From the cell containing the given text, extract its center point as [x, y] coordinate. 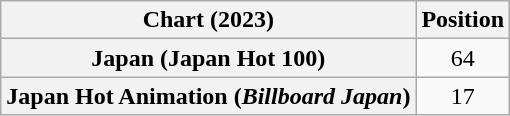
Japan (Japan Hot 100) [208, 58]
Position [463, 20]
Chart (2023) [208, 20]
64 [463, 58]
Japan Hot Animation (Billboard Japan) [208, 96]
17 [463, 96]
